Capture the cell that displays the provided text and extract its (X, Y) central coordinate. 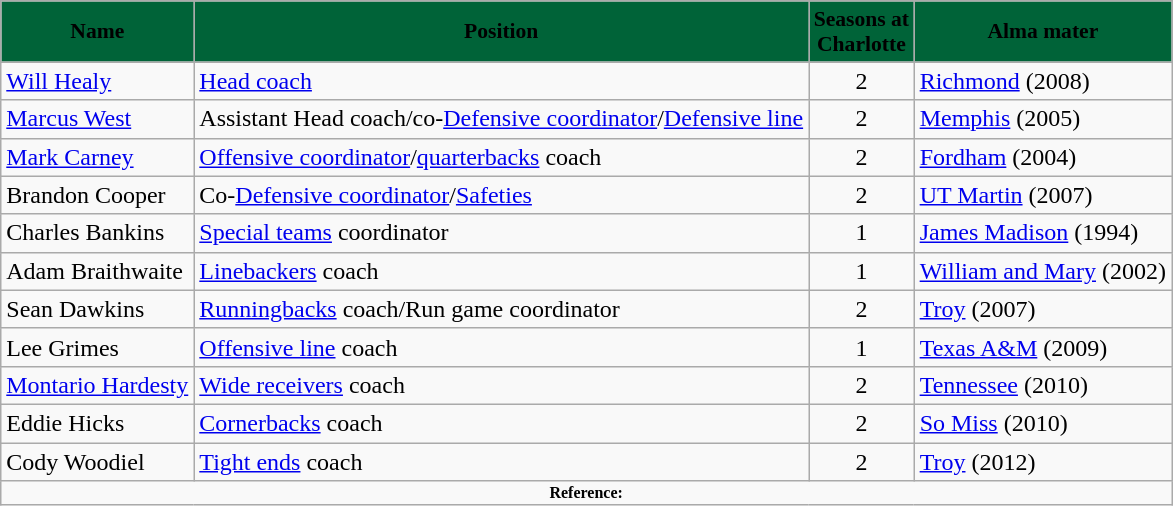
Position (502, 32)
Special teams coordinator (502, 233)
UT Martin (2007) (1042, 195)
Texas A&M (2009) (1042, 347)
Charles Bankins (98, 233)
Linebackers coach (502, 271)
Reference: (586, 493)
Will Healy (98, 81)
Head coach (502, 81)
Cornerbacks coach (502, 423)
Eddie Hicks (98, 423)
Richmond (2008) (1042, 81)
Offensive coordinator/quarterbacks coach (502, 157)
Name (98, 32)
So Miss (2010) (1042, 423)
Brandon Cooper (98, 195)
James Madison (1994) (1042, 233)
Marcus West (98, 119)
Co-Defensive coordinator/Safeties (502, 195)
Runningbacks coach/Run game coordinator (502, 309)
Wide receivers coach (502, 385)
Cody Woodiel (98, 461)
Fordham (2004) (1042, 157)
Troy (2012) (1042, 461)
Alma mater (1042, 32)
Tennessee (2010) (1042, 385)
Mark Carney (98, 157)
Adam Braithwaite (98, 271)
Offensive line coach (502, 347)
Assistant Head coach/co-Defensive coordinator/Defensive line (502, 119)
Troy (2007) (1042, 309)
Sean Dawkins (98, 309)
William and Mary (2002) (1042, 271)
Montario Hardesty (98, 385)
Tight ends coach (502, 461)
Memphis (2005) (1042, 119)
Lee Grimes (98, 347)
Seasons atCharlotte (862, 32)
